Locate the cell with the specified text and output its (x, y) center coordinate. 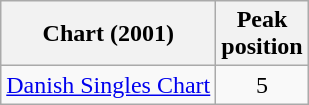
5 (262, 85)
Danish Singles Chart (108, 85)
Chart (2001) (108, 34)
Peakposition (262, 34)
